Extract the (x, y) coordinate from the center of the cell holding the provided text.  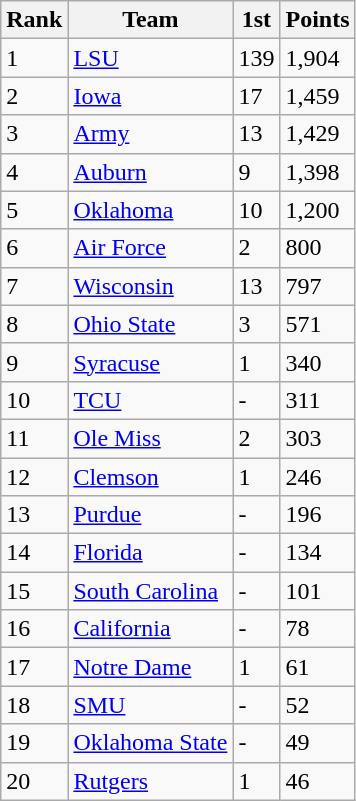
Rank (34, 20)
Rutgers (150, 781)
1,429 (318, 134)
11 (34, 438)
1,200 (318, 210)
1,904 (318, 58)
6 (34, 248)
303 (318, 438)
246 (318, 477)
Ole Miss (150, 438)
8 (34, 324)
1st (256, 20)
Purdue (150, 515)
571 (318, 324)
20 (34, 781)
78 (318, 629)
4 (34, 172)
196 (318, 515)
Oklahoma (150, 210)
797 (318, 286)
Florida (150, 553)
California (150, 629)
1,398 (318, 172)
61 (318, 667)
Notre Dame (150, 667)
LSU (150, 58)
101 (318, 591)
Points (318, 20)
311 (318, 400)
Iowa (150, 96)
340 (318, 362)
12 (34, 477)
19 (34, 743)
15 (34, 591)
800 (318, 248)
139 (256, 58)
5 (34, 210)
TCU (150, 400)
Army (150, 134)
52 (318, 705)
18 (34, 705)
SMU (150, 705)
Auburn (150, 172)
South Carolina (150, 591)
46 (318, 781)
Team (150, 20)
Clemson (150, 477)
14 (34, 553)
Ohio State (150, 324)
Air Force (150, 248)
7 (34, 286)
16 (34, 629)
1,459 (318, 96)
49 (318, 743)
134 (318, 553)
Oklahoma State (150, 743)
Wisconsin (150, 286)
Syracuse (150, 362)
